Search for the cell housing the specified text and yield its (X, Y) center coordinate. 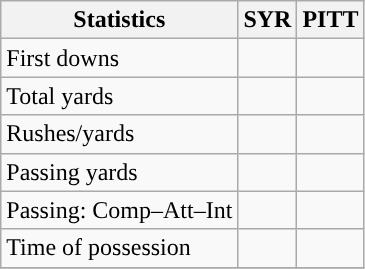
Total yards (120, 96)
Time of possession (120, 248)
Passing yards (120, 172)
SYR (268, 20)
Statistics (120, 20)
First downs (120, 58)
Passing: Comp–Att–Int (120, 210)
Rushes/yards (120, 134)
PITT (330, 20)
